Capture the cell that displays the provided text and extract its [x, y] central coordinate. 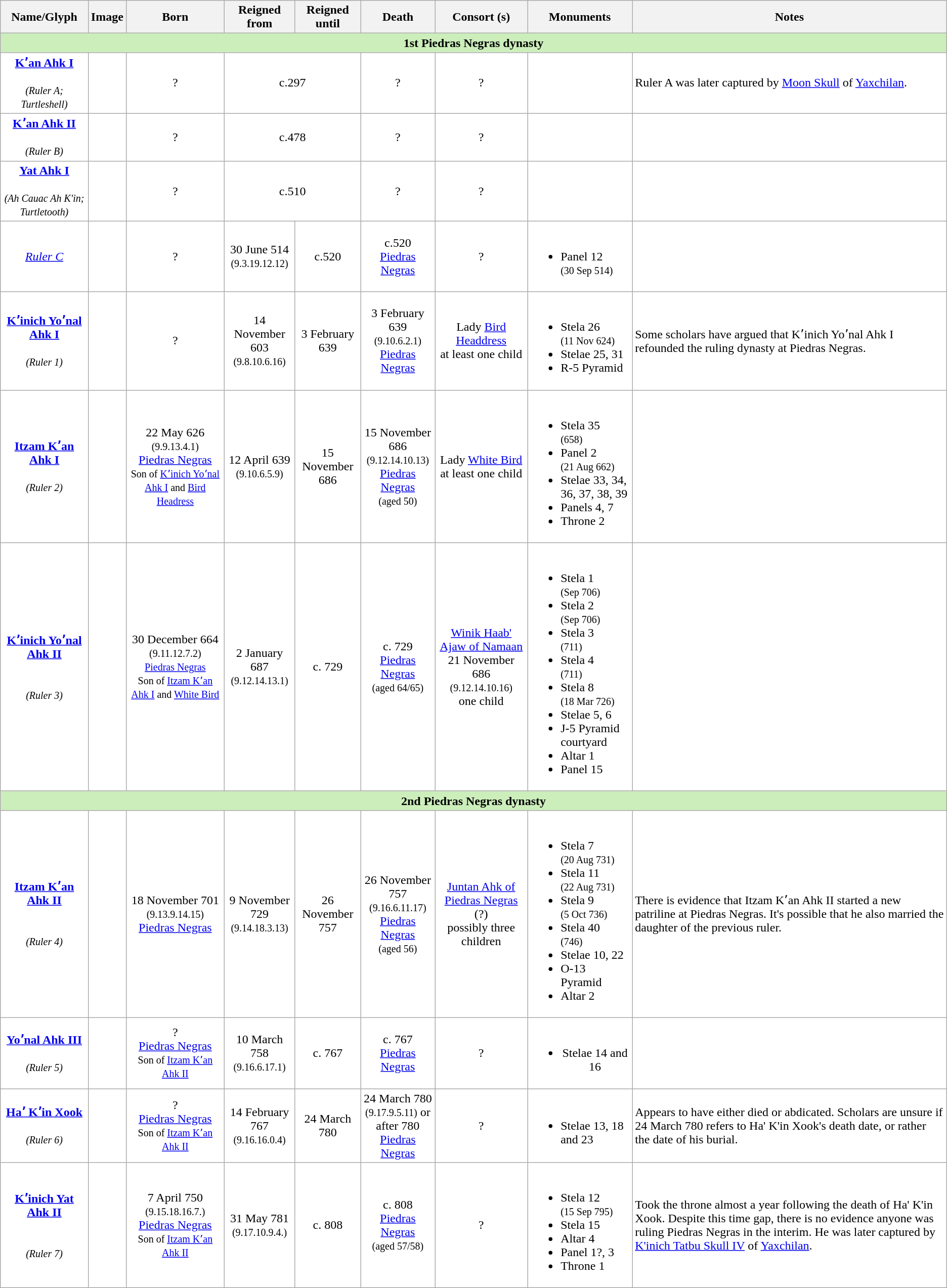
Some scholars have argued that Kʼinich Yoʼnal Ahk I refounded the ruling dynasty at Piedras Negras. [790, 341]
Stela 26(11 Nov 624)Stelae 25, 31R-5 Pyramid [580, 341]
Stela 1(Sep 706)Stela 2(Sep 706)Stela 3(711)Stela 4(711)Stela 8(18 Mar 726)Stelae 5, 6J-5 Pyramid courtyardAltar 1Panel 15 [580, 667]
c. 808 [328, 1225]
Kʼinich Yat Ahk II(Ruler 7) [45, 1225]
14 November 603(9.8.10.6.16) [259, 341]
15 November 686(9.12.14.10.13)Piedras Negras(aged 50) [398, 466]
Kʼan Ahk I(Ruler A; Turtleshell) [45, 83]
c.520Piedras Negras [398, 256]
Reigned until [328, 17]
Death [398, 17]
3 February 639 [328, 341]
Name/Glyph [45, 17]
Born [175, 17]
Panel 12(30 Sep 514) [580, 256]
30 December 664(9.11.12.7.2)Piedras NegrasSon of Itzam Kʼan Ahk I and White Bird [175, 667]
Yat Ahk I(Ah Cauac Ah K'in; Turtletooth) [45, 191]
Kʼinich Yoʼnal Ahk I(Ruler 1) [45, 341]
2 January 687(9.12.14.13.1) [259, 667]
c.510 [292, 191]
c.520 [328, 256]
Juntan Ahk of Piedras Negras (?)possibly three children [482, 914]
Kʼinich Yoʼnal Ahk II (Ruler 3) [45, 667]
7 April 750(9.15.18.16.7.)Piedras NegrasSon of Itzam Kʼan Ahk II [175, 1225]
c.478 [292, 137]
Yoʼnal Ahk III(Ruler 5) [45, 1053]
Itzam Kʼan Ahk I(Ruler 2) [45, 466]
Haʼ Kʼin Xook(Ruler 6) [45, 1125]
15 November 686 [328, 466]
24 March 780 [328, 1125]
Stela 7(20 Aug 731)Stela 11(22 Aug 731)Stela 9(5 Oct 736)Stela 40(746)Stelae 10, 22O-13 PyramidAltar 2 [580, 914]
Stelae 14 and 16 [580, 1053]
3 February 639(9.10.6.2.1)Piedras Negras [398, 341]
9 November 729(9.14.18.3.13) [259, 914]
c. 729 [328, 667]
24 March 780(9.17.9.5.11) or after 780Piedras Negras [398, 1125]
26 November 757 [328, 914]
Image [107, 17]
Reigned from [259, 17]
Ruler A was later captured by Moon Skull of Yaxchilan. [790, 83]
Monuments [580, 17]
Appears to have either died or abdicated. Scholars are unsure if 24 March 780 refers to Ha' K'in Xook's death date, or rather the date of his burial. [790, 1125]
31 May 781(9.17.10.9.4.) [259, 1225]
12 April 639(9.10.6.5.9) [259, 466]
10 March 758(9.16.6.17.1) [259, 1053]
c.297 [292, 83]
26 November 757(9.16.6.11.17)Piedras Negras(aged 56) [398, 914]
Kʼan Ahk II(Ruler B) [45, 137]
14 February 767(9.16.16.0.4) [259, 1125]
c. 767 [328, 1053]
2nd Piedras Negras dynasty [473, 801]
Lady Bird Headdressat least one child [482, 341]
18 November 701(9.13.9.14.15)Piedras Negras [175, 914]
30 June 514(9.3.19.12.12) [259, 256]
Consort (s) [482, 17]
c. 808Piedras Negras(aged 57/58) [398, 1225]
Ruler C [45, 256]
c. 767Piedras Negras [398, 1053]
c. 729Piedras Negras(aged 64/65) [398, 667]
Stelae 13, 18 and 23 [580, 1125]
1st Piedras Negras dynasty [473, 43]
Itzam Kʼan Ahk II(Ruler 4) [45, 914]
22 May 626(9.9.13.4.1)Piedras NegrasSon of Kʼinich Yoʼnal Ahk I and Bird Headress [175, 466]
Lady White Birdat least one child [482, 466]
Winik Haab' Ajaw of Namaan21 November 686(9.12.14.10.16)one child [482, 667]
Stela 12(15 Sep 795)Stela 15Altar 4Panel 1?, 3Throne 1 [580, 1225]
Stela 35(658)Panel 2(21 Aug 662)Stelae 33, 34, 36, 37, 38, 39Panels 4, 7Throne 2 [580, 466]
Notes [790, 17]
